Find where the given text appears and provide that cell's center as (X, Y) coordinate. 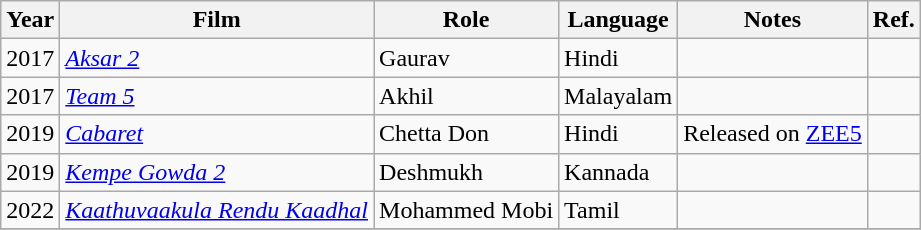
Aksar 2 (217, 58)
Akhil (466, 96)
Year (30, 20)
Tamil (618, 210)
Chetta Don (466, 134)
Released on ZEE5 (773, 134)
Film (217, 20)
Deshmukh (466, 172)
Kannada (618, 172)
Malayalam (618, 96)
Cabaret (217, 134)
Ref. (894, 20)
2022 (30, 210)
Kaathuvaakula Rendu Kaadhal (217, 210)
Role (466, 20)
Team 5 (217, 96)
Mohammed Mobi (466, 210)
Notes (773, 20)
Language (618, 20)
Gaurav (466, 58)
Kempe Gowda 2 (217, 172)
